Return the (X, Y) coordinate for the center point of the cell that contains the specified text.  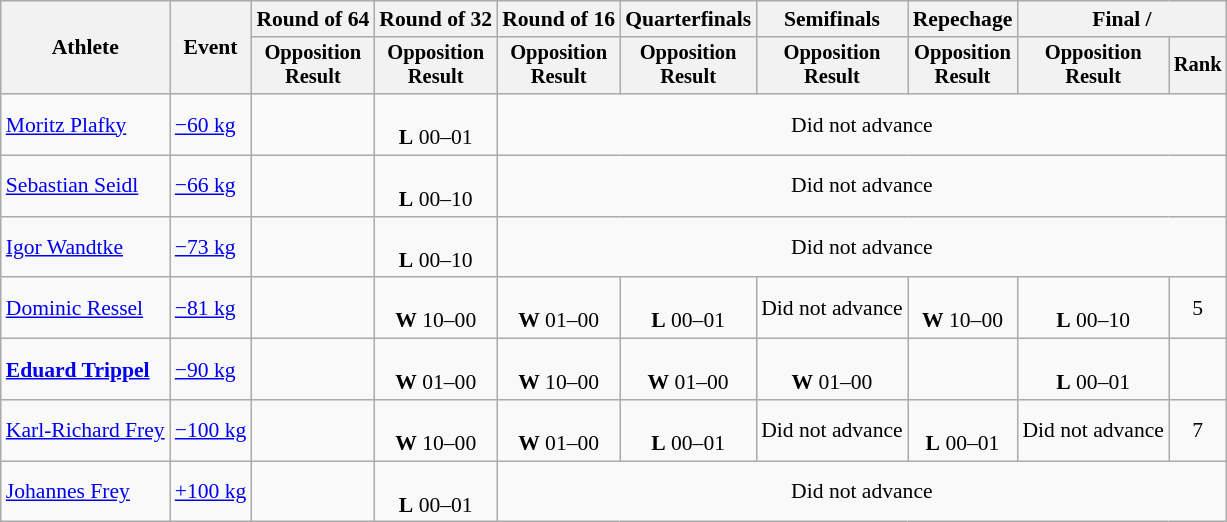
Quarterfinals (688, 19)
Rank (1198, 66)
Eduard Trippel (86, 370)
Athlete (86, 48)
Semifinals (832, 19)
Final / (1122, 19)
Karl-Richard Frey (86, 430)
−60 kg (211, 124)
Repechage (963, 19)
Round of 64 (312, 19)
Sebastian Seidl (86, 186)
Moritz Plafky (86, 124)
7 (1198, 430)
Event (211, 48)
−90 kg (211, 370)
Johannes Frey (86, 492)
−73 kg (211, 248)
Dominic Ressel (86, 308)
Igor Wandtke (86, 248)
Round of 16 (558, 19)
−81 kg (211, 308)
5 (1198, 308)
−66 kg (211, 186)
Round of 32 (436, 19)
+100 kg (211, 492)
−100 kg (211, 430)
